Identify which cell holds the provided text, then report its (x, y) central coordinate. 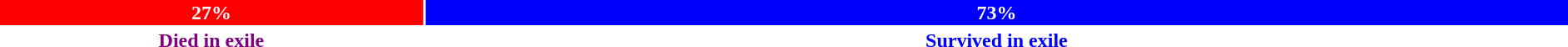
73% (997, 13)
27% (211, 13)
